Provide the (X, Y) coordinate of the cell's center where the given text is located.  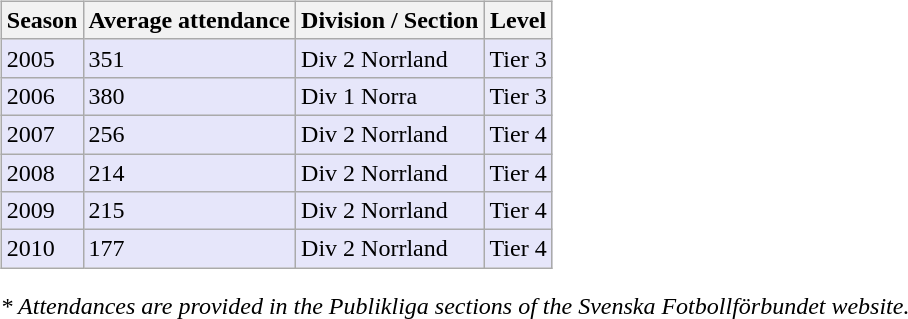
Average attendance (190, 20)
214 (190, 173)
Div 1 Norra (390, 96)
2009 (42, 211)
351 (190, 58)
2010 (42, 249)
2006 (42, 96)
215 (190, 211)
177 (190, 249)
256 (190, 134)
Division / Section (390, 20)
2007 (42, 134)
Season (42, 20)
2005 (42, 58)
Level (518, 20)
2008 (42, 173)
380 (190, 96)
